Search for the cell housing the specified text and yield its (x, y) center coordinate. 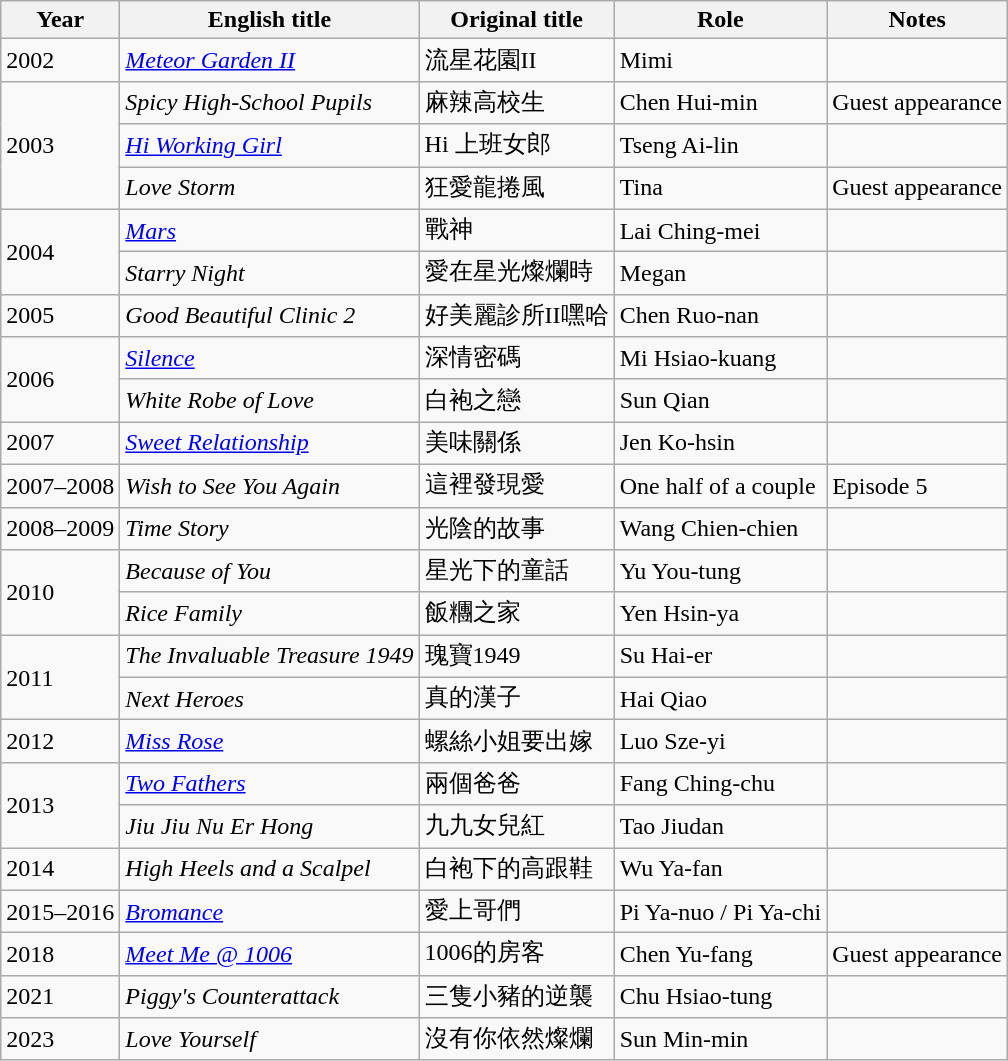
Hai Qiao (720, 698)
Love Storm (270, 188)
三隻小豬的逆襲 (516, 996)
Role (720, 20)
2006 (60, 380)
好美麗診所II嘿哈 (516, 316)
Rice Family (270, 614)
Chen Yu-fang (720, 954)
Spicy High-School Pupils (270, 102)
Year (60, 20)
Hi Working Girl (270, 146)
Tina (720, 188)
2008–2009 (60, 528)
Meet Me @ 1006 (270, 954)
White Robe of Love (270, 400)
One half of a couple (720, 486)
Chen Ruo-nan (720, 316)
2005 (60, 316)
愛上哥們 (516, 912)
Chen Hui-min (720, 102)
2007–2008 (60, 486)
2015–2016 (60, 912)
Wu Ya-fan (720, 870)
Mimi (720, 60)
Episode 5 (918, 486)
九九女兒紅 (516, 826)
飯糰之家 (516, 614)
Yen Hsin-ya (720, 614)
星光下的童話 (516, 572)
2014 (60, 870)
2011 (60, 678)
2012 (60, 742)
Bromance (270, 912)
2010 (60, 592)
Tseng Ai-lin (720, 146)
兩個爸爸 (516, 784)
Wang Chien-chien (720, 528)
Piggy's Counterattack (270, 996)
Fang Ching-chu (720, 784)
2023 (60, 1040)
Sun Min-min (720, 1040)
沒有你依然燦爛 (516, 1040)
Meteor Garden II (270, 60)
2004 (60, 252)
English title (270, 20)
螺絲小姐要出嫁 (516, 742)
Because of You (270, 572)
流星花園II (516, 60)
光陰的故事 (516, 528)
The Invaluable Treasure 1949 (270, 656)
Tao Jiudan (720, 826)
Megan (720, 274)
這裡發現愛 (516, 486)
白袍下的高跟鞋 (516, 870)
狂愛龍捲風 (516, 188)
Yu You-tung (720, 572)
Love Yourself (270, 1040)
High Heels and a Scalpel (270, 870)
Luo Sze-yi (720, 742)
2018 (60, 954)
Hi 上班女郎 (516, 146)
Time Story (270, 528)
Next Heroes (270, 698)
Su Hai-er (720, 656)
Original title (516, 20)
2003 (60, 145)
美味關係 (516, 444)
Sun Qian (720, 400)
1006的房客 (516, 954)
Wish to See You Again (270, 486)
白袍之戀 (516, 400)
愛在星光燦爛時 (516, 274)
Mi Hsiao-kuang (720, 358)
Two Fathers (270, 784)
真的漢子 (516, 698)
Jen Ko-hsin (720, 444)
2007 (60, 444)
Notes (918, 20)
2002 (60, 60)
Silence (270, 358)
Good Beautiful Clinic 2 (270, 316)
Sweet Relationship (270, 444)
2021 (60, 996)
Starry Night (270, 274)
Pi Ya-nuo / Pi Ya-chi (720, 912)
Jiu Jiu Nu Er Hong (270, 826)
Miss Rose (270, 742)
瑰寶1949 (516, 656)
深情密碼 (516, 358)
Mars (270, 230)
戰神 (516, 230)
麻辣高校生 (516, 102)
Lai Ching-mei (720, 230)
2013 (60, 804)
Chu Hsiao-tung (720, 996)
